Detect which cell encompasses the target text, then output its (X, Y) center coordinate. 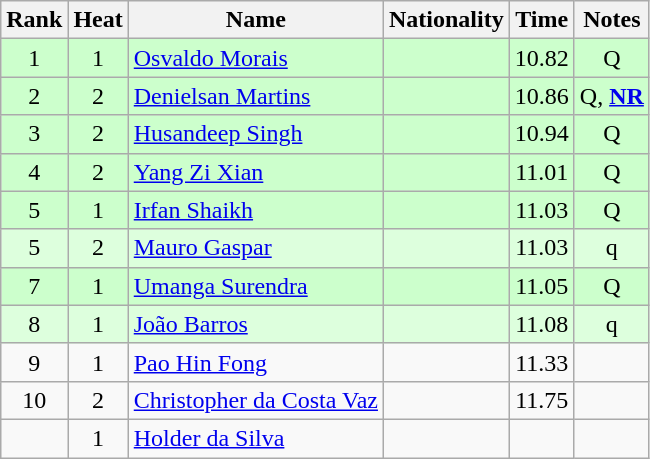
Name (256, 20)
11.08 (542, 324)
Rank (34, 20)
9 (34, 362)
Yang Zi Xian (256, 172)
4 (34, 172)
Denielsan Martins (256, 96)
João Barros (256, 324)
Osvaldo Morais (256, 58)
Heat (98, 20)
11.05 (542, 286)
10 (34, 400)
Irfan Shaikh (256, 210)
Christopher da Costa Vaz (256, 400)
Mauro Gaspar (256, 248)
Umanga Surendra (256, 286)
Husandeep Singh (256, 134)
10.86 (542, 96)
Notes (612, 20)
7 (34, 286)
8 (34, 324)
Holder da Silva (256, 438)
Pao Hin Fong (256, 362)
Q, NR (612, 96)
3 (34, 134)
10.82 (542, 58)
Nationality (446, 20)
11.33 (542, 362)
11.75 (542, 400)
Time (542, 20)
10.94 (542, 134)
11.01 (542, 172)
